Extract the [x, y] coordinate from the center of the cell holding the provided text.  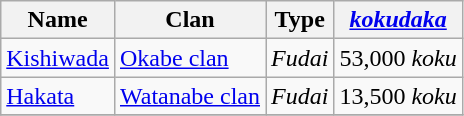
kokudaka [398, 20]
Okabe clan [190, 58]
53,000 koku [398, 58]
Kishiwada [58, 58]
Watanabe clan [190, 96]
Type [300, 20]
Name [58, 20]
Clan [190, 20]
Hakata [58, 96]
13,500 koku [398, 96]
